Output the [x, y] coordinate of the center of the cell containing the given text.  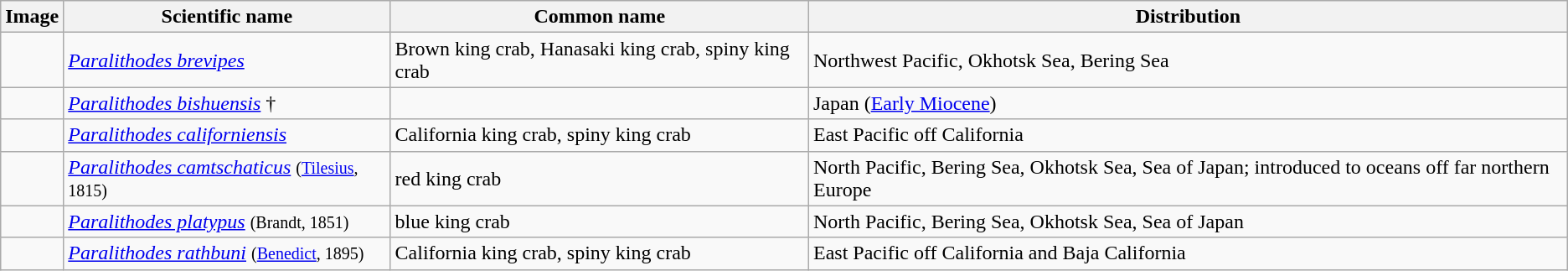
Image [32, 17]
Scientific name [227, 17]
Common name [600, 17]
North Pacific, Bering Sea, Okhotsk Sea, Sea of Japan; introduced to oceans off far northern Europe [1188, 178]
East Pacific off California [1188, 135]
Japan (Early Miocene) [1188, 103]
Paralithodes bishuensis † [227, 103]
red king crab [600, 178]
Paralithodes californiensis [227, 135]
Paralithodes brevipes [227, 60]
Paralithodes platypus (Brandt, 1851) [227, 221]
East Pacific off California and Baja California [1188, 253]
Paralithodes rathbuni (Benedict, 1895) [227, 253]
North Pacific, Bering Sea, Okhotsk Sea, Sea of Japan [1188, 221]
Brown king crab, Hanasaki king crab, spiny king crab [600, 60]
Northwest Pacific, Okhotsk Sea, Bering Sea [1188, 60]
Paralithodes camtschaticus (Tilesius, 1815) [227, 178]
Distribution [1188, 17]
blue king crab [600, 221]
